Capture the cell that displays the provided text and extract its [X, Y] central coordinate. 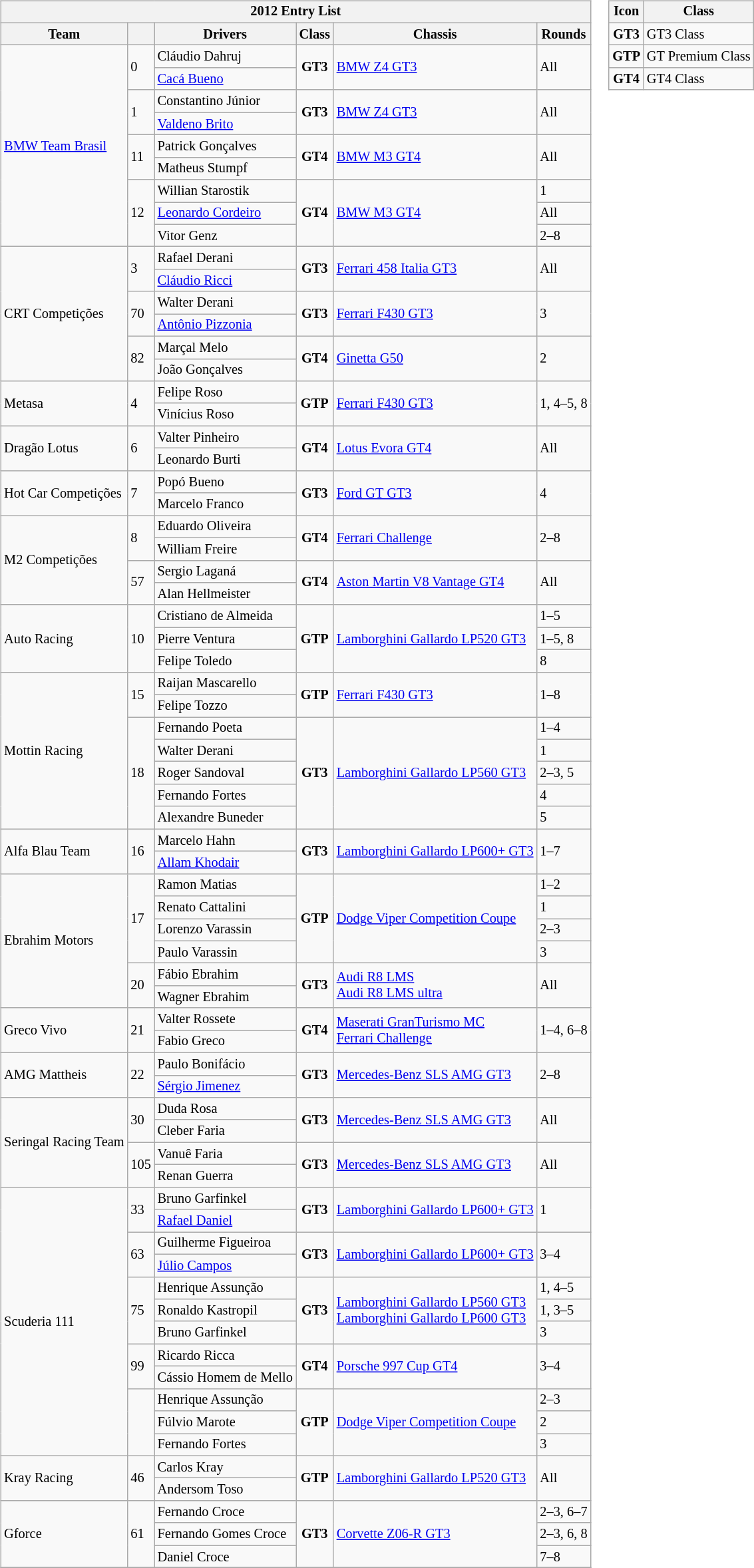
Marcelo Franco [225, 504]
1–8 [563, 695]
Ferrari Challenge [435, 538]
Guilherme Figueiroa [225, 1243]
Leonardo Cordeiro [225, 214]
Audi R8 LMSAudi R8 LMS ultra [435, 986]
Rafael Derani [225, 258]
Marcelo Hahn [225, 840]
M2 Competições [64, 560]
10 [140, 639]
Cacá Bueno [225, 79]
75 [140, 1311]
1–4 [563, 728]
Carlos Kray [225, 1467]
70 [140, 314]
1–4, 6–8 [563, 1030]
Matheus Stumpf [225, 168]
Felipe Toledo [225, 661]
Paulo Bonifácio [225, 1064]
Fernando Gomes Croce [225, 1534]
Daniel Croce [225, 1557]
Ferrari 458 Italia GT3 [435, 269]
7–8 [563, 1557]
Fernando Croce [225, 1512]
Scuderia 111 [64, 1321]
Constantino Júnior [225, 101]
Paulo Varassin [225, 952]
Porsche 997 Cup GT4 [435, 1366]
Felipe Tozzo [225, 706]
46 [140, 1478]
Maserati GranTurismo MCFerrari Challenge [435, 1030]
0 [140, 68]
Dragão Lotus [64, 448]
18 [140, 773]
Willian Starostik [225, 191]
Pierre Ventura [225, 639]
Rafael Daniel [225, 1221]
Marçal Melo [225, 347]
6 [140, 448]
Júlio Campos [225, 1265]
Valter Rossete [225, 1019]
2–3, 5 [563, 773]
2–3, 6, 8 [563, 1534]
30 [140, 1120]
Renan Guerra [225, 1176]
Auto Racing [64, 639]
Cláudio Dahruj [225, 57]
1–2 [563, 885]
12 [140, 213]
Allam Khodair [225, 863]
5 [563, 818]
Vitor Genz [225, 235]
Duda Rosa [225, 1109]
Metasa [64, 403]
Icon [626, 12]
11 [140, 157]
Ebrahim Motors [64, 941]
Kray Racing [64, 1478]
Team [64, 34]
Cleber Faria [225, 1131]
61 [140, 1534]
Alexandre Buneder [225, 818]
57 [140, 583]
33 [140, 1209]
15 [140, 695]
2012 Entry List [295, 12]
Fúlvio Marote [225, 1422]
Vanuê Faria [225, 1154]
Fernando Poeta [225, 728]
7 [140, 492]
1, 4–5, 8 [563, 403]
Ricardo Ricca [225, 1355]
99 [140, 1366]
Gforce [64, 1534]
Lotus Evora GT4 [435, 448]
Vinícius Roso [225, 414]
Renato Cattalini [225, 907]
82 [140, 358]
João Gonçalves [225, 370]
22 [140, 1075]
Cláudio Ricci [225, 281]
1–5 [563, 616]
Sergio Laganá [225, 571]
Lamborghini Gallardo LP560 GT3Lamborghini Gallardo LP600 GT3 [435, 1311]
Ramon Matias [225, 885]
Roger Sandoval [225, 773]
1–5, 8 [563, 639]
Felipe Roso [225, 392]
Alan Hellmeister [225, 594]
1–7 [563, 852]
AMG Mattheis [64, 1075]
Popó Bueno [225, 482]
Seringal Racing Team [64, 1143]
105 [140, 1164]
1, 4–5 [563, 1288]
Leonardo Burti [225, 460]
Cássio Homem de Mello [225, 1378]
Drivers [225, 34]
Mottin Racing [64, 750]
Rounds [563, 34]
Raijan Mascarello [225, 683]
Antônio Pizzonia [225, 325]
Patrick Gonçalves [225, 146]
Corvette Z06-R GT3 [435, 1534]
Eduardo Oliveira [225, 527]
63 [140, 1255]
21 [140, 1030]
20 [140, 986]
GT3 Class [699, 34]
Greco Vivo [64, 1030]
Chassis [435, 34]
Sérgio Jimenez [225, 1086]
Cristiano de Almeida [225, 616]
Aston Martin V8 Vantage GT4 [435, 583]
Lamborghini Gallardo LP560 GT3 [435, 773]
Fabio Greco [225, 1042]
Andersom Toso [225, 1490]
Fábio Ebrahim [225, 975]
Hot Car Competições [64, 492]
1, 3–5 [563, 1311]
Ford GT GT3 [435, 492]
Valter Pinheiro [225, 437]
CRT Competições [64, 314]
Alfa Blau Team [64, 852]
Ronaldo Kastropil [225, 1311]
2–3, 6–7 [563, 1512]
William Freire [225, 549]
GT4 Class [699, 79]
Lorenzo Varassin [225, 930]
GT Premium Class [699, 57]
Wagner Ebrahim [225, 997]
16 [140, 852]
17 [140, 918]
BMW Team Brasil [64, 146]
Valdeno Brito [225, 124]
Ginetta G50 [435, 358]
